Detect which cell encompasses the target text, then output its (X, Y) center coordinate. 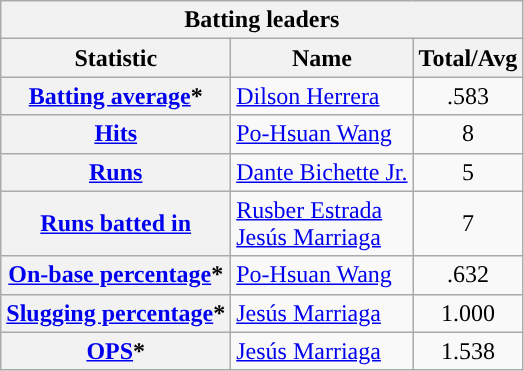
Dante Bichette Jr. (322, 172)
OPS* (116, 351)
Runs batted in (116, 224)
Slugging percentage* (116, 313)
Rusber Estrada Jesús Marriaga (322, 224)
Total/Avg (468, 58)
5 (468, 172)
7 (468, 224)
Statistic (116, 58)
8 (468, 134)
Name (322, 58)
Dilson Herrera (322, 96)
Runs (116, 172)
On-base percentage* (116, 275)
Hits (116, 134)
1.000 (468, 313)
Batting average* (116, 96)
Batting leaders (262, 20)
1.538 (468, 351)
.583 (468, 96)
.632 (468, 275)
